Search for the cell housing the specified text and yield its [X, Y] center coordinate. 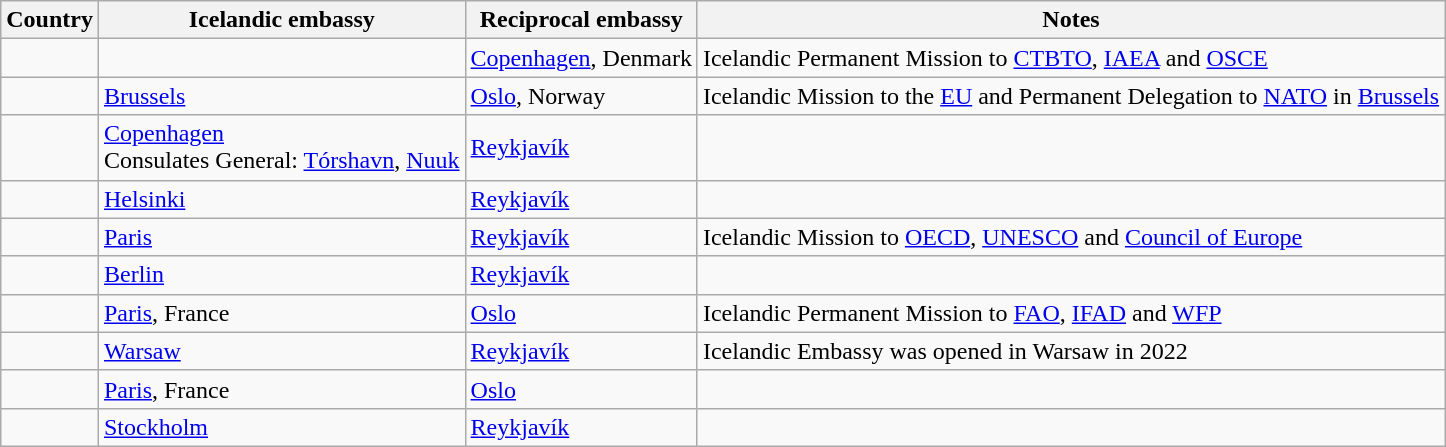
Paris [282, 237]
Icelandic embassy [282, 20]
Notes [1070, 20]
Icelandic Mission to OECD, UNESCO and Council of Europe [1070, 237]
Copenhagen, Denmark [581, 58]
Stockholm [282, 427]
Helsinki [282, 199]
Berlin [282, 275]
Icelandic Permanent Mission to FAO, IFAD and WFP [1070, 313]
Warsaw [282, 351]
CopenhagenConsulates General: Tórshavn, Nuuk [282, 148]
Icelandic Mission to the EU and Permanent Delegation to NATO in Brussels [1070, 96]
Country [50, 20]
Icelandic Permanent Mission to CTBTO, IAEA and OSCE [1070, 58]
Reciprocal embassy [581, 20]
Oslo, Norway [581, 96]
Icelandic Embassy was opened in Warsaw in 2022 [1070, 351]
Brussels [282, 96]
